Detect which cell encompasses the target text, then output its [x, y] center coordinate. 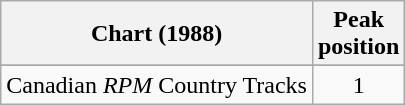
Canadian RPM Country Tracks [157, 85]
1 [358, 85]
Peakposition [358, 34]
Chart (1988) [157, 34]
